Return the [X, Y] coordinate for the center point of the cell that contains the specified text.  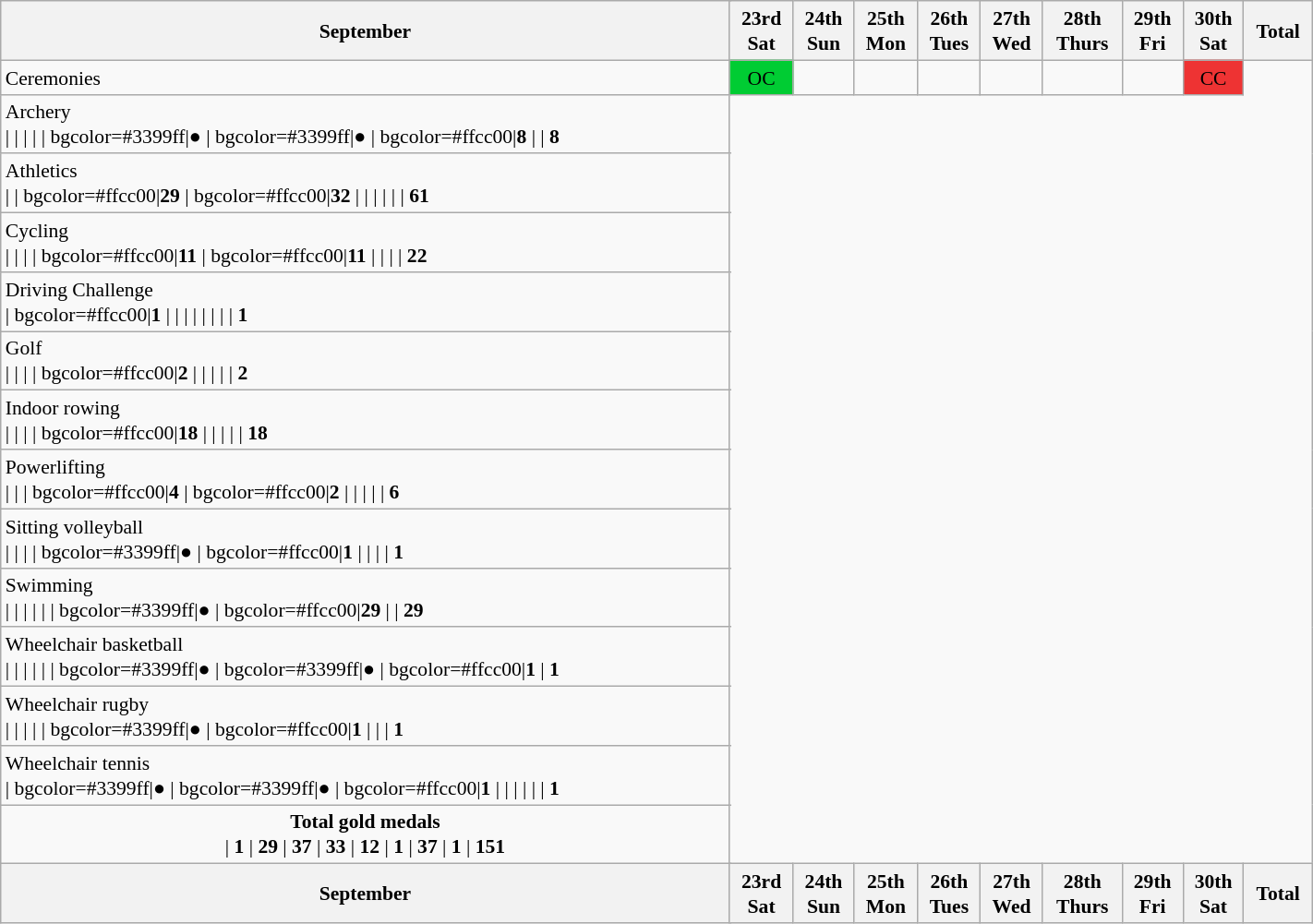
Archery| | | | | bgcolor=#3399ff|● | bgcolor=#3399ff|● | bgcolor=#ffcc00|8 | | 8 [366, 124]
Wheelchair basketball| | | | | | bgcolor=#3399ff|● | bgcolor=#3399ff|● | bgcolor=#ffcc00|1 | 1 [366, 656]
Total gold medals| 1 | 29 | 37 | 33 | 12 | 1 | 37 | 1 | 151 [366, 834]
Wheelchair rugby| | | | | bgcolor=#3399ff|● | bgcolor=#ffcc00|1 | | | 1 [366, 715]
Ceremonies [366, 78]
Swimming| | | | | | bgcolor=#3399ff|● | bgcolor=#ffcc00|29 | | 29 [366, 597]
Wheelchair tennis| bgcolor=#3399ff|● | bgcolor=#3399ff|● | bgcolor=#ffcc00|1 | | | | | | 1 [366, 774]
Powerlifting| | | bgcolor=#ffcc00|4 | bgcolor=#ffcc00|2 | | | | | 6 [366, 479]
Cycling| | | | bgcolor=#ffcc00|11 | bgcolor=#ffcc00|11 | | | | 22 [366, 242]
OC [761, 78]
Golf| | | | bgcolor=#ffcc00|2 | | | | | 2 [366, 360]
Sitting volleyball| | | | bgcolor=#3399ff|● | bgcolor=#ffcc00|1 | | | | 1 [366, 538]
Athletics| | bgcolor=#ffcc00|29 | bgcolor=#ffcc00|32 | | | | | | 61 [366, 183]
Indoor rowing| | | | bgcolor=#ffcc00|18 | | | | | 18 [366, 420]
CC [1213, 78]
Driving Challenge| bgcolor=#ffcc00|1 | | | | | | | | 1 [366, 301]
